Pinpoint the cell where the given text exists, returning its (x, y) midpoint coordinate. 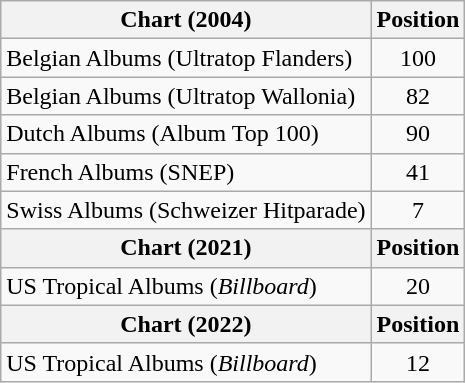
French Albums (SNEP) (186, 172)
90 (418, 134)
Dutch Albums (Album Top 100) (186, 134)
Swiss Albums (Schweizer Hitparade) (186, 210)
Chart (2004) (186, 20)
Belgian Albums (Ultratop Wallonia) (186, 96)
12 (418, 362)
41 (418, 172)
Chart (2021) (186, 248)
Belgian Albums (Ultratop Flanders) (186, 58)
Chart (2022) (186, 324)
20 (418, 286)
100 (418, 58)
82 (418, 96)
7 (418, 210)
